Locate the cell with the specified text and output its (x, y) center coordinate. 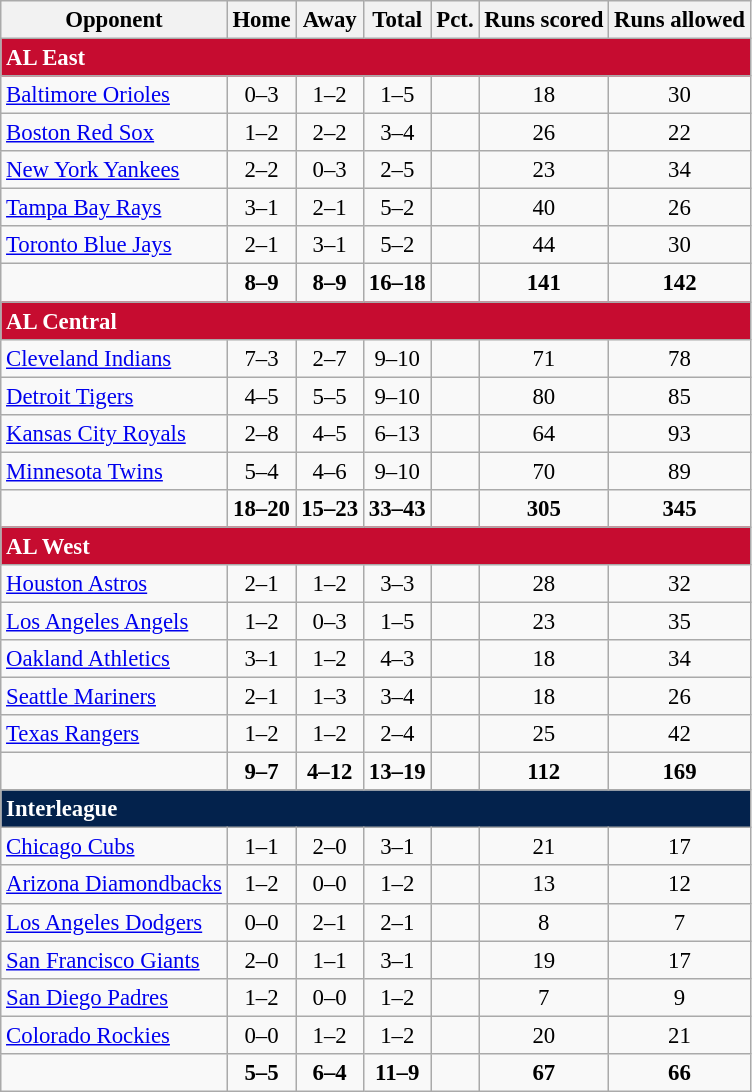
67 (544, 1073)
Oakland Athletics (114, 659)
1–3 (330, 697)
AL West (376, 546)
6–4 (330, 1073)
80 (544, 396)
AL Central (376, 321)
San Diego Padres (114, 997)
Away (330, 20)
Houston Astros (114, 584)
93 (680, 433)
Los Angeles Angels (114, 621)
Pct. (455, 20)
16–18 (397, 283)
San Francisco Giants (114, 960)
2–4 (397, 734)
13 (544, 885)
2–7 (330, 358)
Total (397, 20)
13–19 (397, 772)
78 (680, 358)
18–20 (262, 509)
Kansas City Royals (114, 433)
11–9 (397, 1073)
70 (544, 471)
AL East (376, 58)
Texas Rangers (114, 734)
Interleague (376, 809)
Chicago Cubs (114, 847)
28 (544, 584)
71 (544, 358)
3–3 (397, 584)
22 (680, 133)
66 (680, 1073)
2–5 (397, 170)
89 (680, 471)
19 (544, 960)
7–3 (262, 358)
Seattle Mariners (114, 697)
85 (680, 396)
Detroit Tigers (114, 396)
5–4 (262, 471)
4–3 (397, 659)
Arizona Diamondbacks (114, 885)
44 (544, 245)
Opponent (114, 20)
12 (680, 885)
4–6 (330, 471)
112 (544, 772)
Toronto Blue Jays (114, 245)
New York Yankees (114, 170)
Runs allowed (680, 20)
Los Angeles Dodgers (114, 922)
Home (262, 20)
141 (544, 283)
40 (544, 208)
9–7 (262, 772)
42 (680, 734)
Cleveland Indians (114, 358)
35 (680, 621)
Minnesota Twins (114, 471)
142 (680, 283)
4–12 (330, 772)
Baltimore Orioles (114, 95)
15–23 (330, 509)
6–13 (397, 433)
345 (680, 509)
64 (544, 433)
25 (544, 734)
2–8 (262, 433)
20 (544, 1035)
32 (680, 584)
8 (544, 922)
Runs scored (544, 20)
9 (680, 997)
169 (680, 772)
Colorado Rockies (114, 1035)
Tampa Bay Rays (114, 208)
33–43 (397, 509)
305 (544, 509)
Boston Red Sox (114, 133)
